Output the [x, y] coordinate of the center of the cell containing the given text.  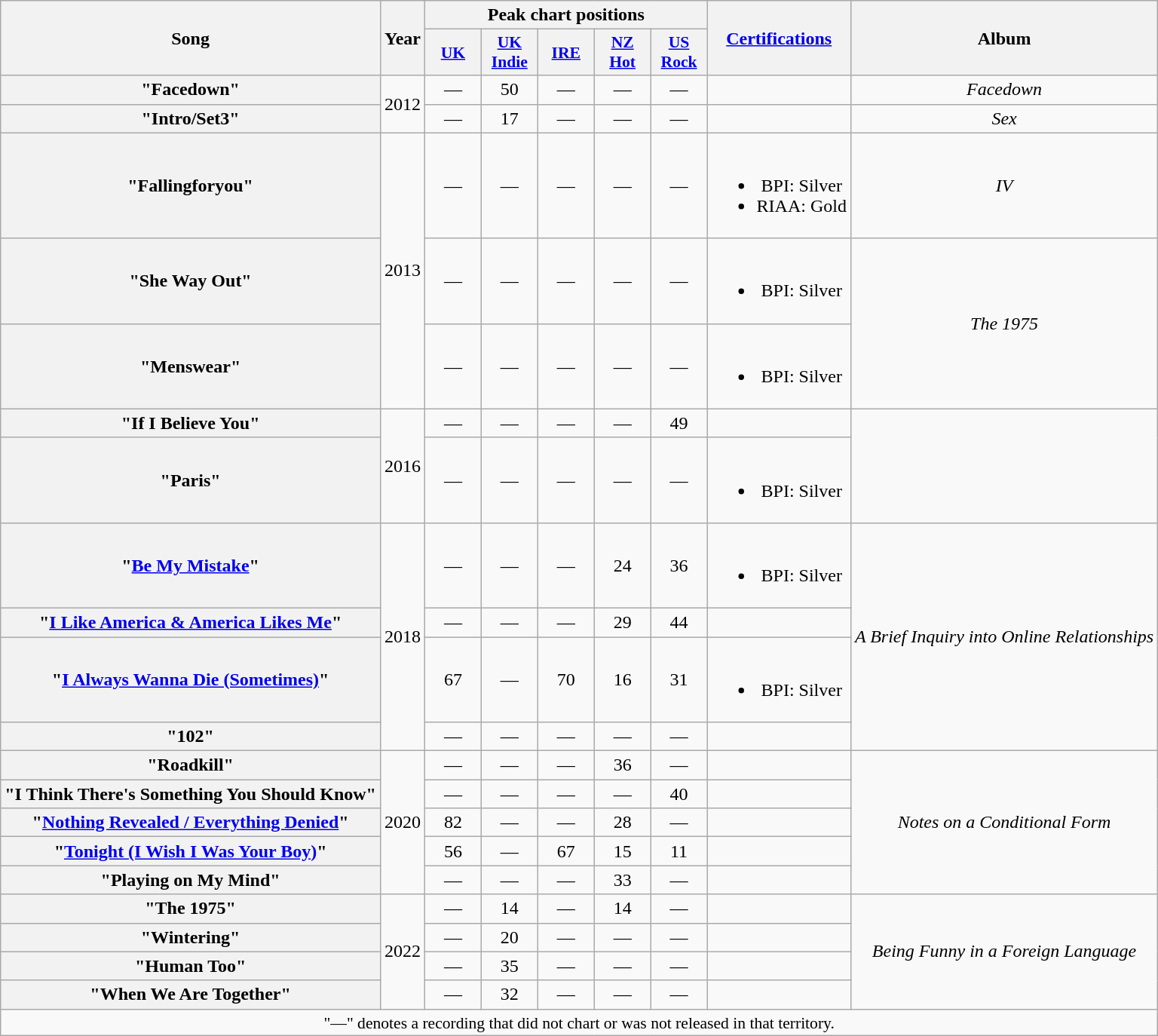
"Intro/Set3" [191, 118]
"Fallingforyou" [191, 185]
"Roadkill" [191, 765]
Certifications [779, 38]
20 [510, 937]
Peak chart positions [565, 15]
"I Like America & America Likes Me" [191, 622]
2013 [403, 271]
"The 1975" [191, 909]
"Playing on My Mind" [191, 880]
IV [1004, 185]
"Be My Mistake" [191, 566]
IRE [565, 53]
"Wintering" [191, 937]
"Tonight (I Wish I Was Your Boy)" [191, 851]
11 [679, 851]
BPI: SilverRIAA: Gold [779, 185]
"When We Are Together" [191, 995]
Song [191, 38]
35 [510, 966]
44 [679, 622]
2020 [403, 823]
Album [1004, 38]
Being Funny in a Foreign Language [1004, 952]
50 [510, 90]
"Nothing Revealed / Everything Denied" [191, 823]
28 [623, 823]
49 [679, 423]
Year [403, 38]
UKIndie [510, 53]
"Paris" [191, 480]
33 [623, 880]
17 [510, 118]
"102" [191, 737]
A Brief Inquiry into Online Relationships [1004, 636]
"Human Too" [191, 966]
40 [679, 794]
USRock [679, 53]
56 [452, 851]
"—" denotes a recording that did not chart or was not released in that territory. [579, 1022]
15 [623, 851]
2012 [403, 104]
"Facedown" [191, 90]
Sex [1004, 118]
NZHot [623, 53]
UK [452, 53]
2022 [403, 952]
32 [510, 995]
24 [623, 566]
70 [565, 679]
Facedown [1004, 90]
"If I Believe You" [191, 423]
2018 [403, 636]
31 [679, 679]
"Menswear" [191, 366]
82 [452, 823]
Notes on a Conditional Form [1004, 823]
16 [623, 679]
29 [623, 622]
"I Always Wanna Die (Sometimes)" [191, 679]
2016 [403, 466]
"She Way Out" [191, 280]
The 1975 [1004, 323]
"I Think There's Something You Should Know" [191, 794]
